Detect which cell encompasses the target text, then output its [X, Y] center coordinate. 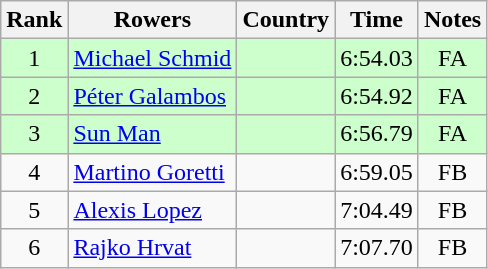
1 [34, 58]
7:07.70 [377, 248]
Michael Schmid [152, 58]
Rowers [152, 20]
6:54.03 [377, 58]
Country [286, 20]
7:04.49 [377, 210]
6:56.79 [377, 134]
6 [34, 248]
Martino Goretti [152, 172]
Rank [34, 20]
Rajko Hrvat [152, 248]
3 [34, 134]
Notes [452, 20]
4 [34, 172]
Alexis Lopez [152, 210]
Péter Galambos [152, 96]
Sun Man [152, 134]
2 [34, 96]
6:54.92 [377, 96]
6:59.05 [377, 172]
5 [34, 210]
Time [377, 20]
